Extract the [x, y] coordinate from the center of the cell holding the provided text.  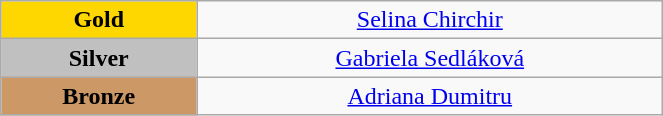
Adriana Dumitru [430, 96]
Gabriela Sedláková [430, 58]
Gold [99, 20]
Bronze [99, 96]
Silver [99, 58]
Selina Chirchir [430, 20]
